Capture the cell that displays the provided text and extract its (x, y) central coordinate. 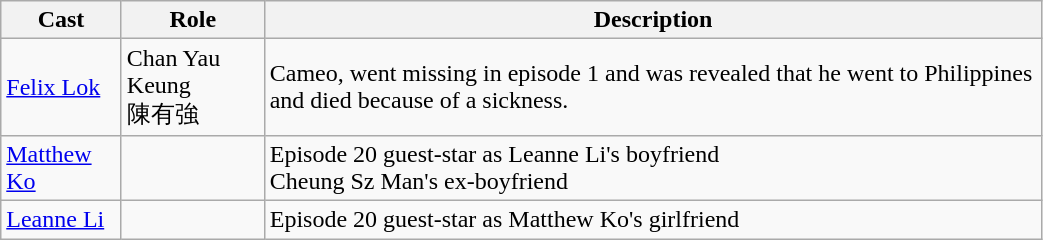
Felix Lok (62, 88)
Episode 20 guest-star as Matthew Ko's girlfriend (653, 219)
Cameo, went missing in episode 1 and was revealed that he went to Philippines and died because of a sickness. (653, 88)
Role (192, 20)
Cast (62, 20)
Chan Yau Keung 陳有強 (192, 88)
Episode 20 guest-star as Leanne Li's boyfriend Cheung Sz Man's ex-boyfriend (653, 168)
Matthew Ko (62, 168)
Description (653, 20)
Leanne Li (62, 219)
